Identify which cell holds the provided text, then report its (X, Y) central coordinate. 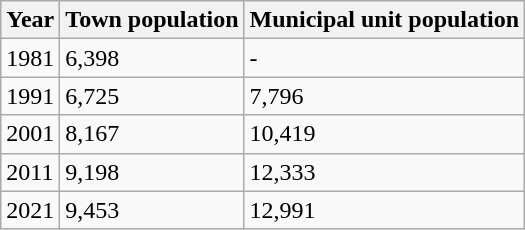
2021 (30, 210)
7,796 (384, 96)
9,198 (152, 172)
9,453 (152, 210)
12,333 (384, 172)
Year (30, 20)
- (384, 58)
10,419 (384, 134)
12,991 (384, 210)
2011 (30, 172)
6,398 (152, 58)
1981 (30, 58)
1991 (30, 96)
Municipal unit population (384, 20)
Town population (152, 20)
6,725 (152, 96)
8,167 (152, 134)
2001 (30, 134)
